Capture the cell that displays the provided text and extract its [X, Y] central coordinate. 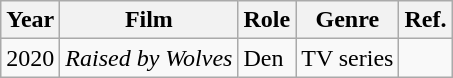
Genre [348, 20]
Raised by Wolves [149, 58]
TV series [348, 58]
Role [267, 20]
2020 [30, 58]
Film [149, 20]
Ref. [426, 20]
Den [267, 58]
Year [30, 20]
